Determine the (X, Y) coordinate at the center of the cell enclosing the given text.  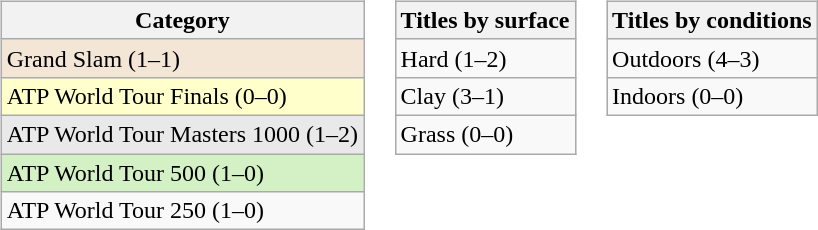
Titles by conditions (712, 20)
Hard (1–2) (485, 58)
ATP World Tour 250 (1–0) (182, 211)
Outdoors (4–3) (712, 58)
ATP World Tour 500 (1–0) (182, 173)
Category (182, 20)
ATP World Tour Masters 1000 (1–2) (182, 134)
Titles by surface (485, 20)
Grand Slam (1–1) (182, 58)
Grass (0–0) (485, 134)
Indoors (0–0) (712, 96)
Clay (3–1) (485, 96)
ATP World Tour Finals (0–0) (182, 96)
